Capture the cell that displays the provided text and extract its (x, y) central coordinate. 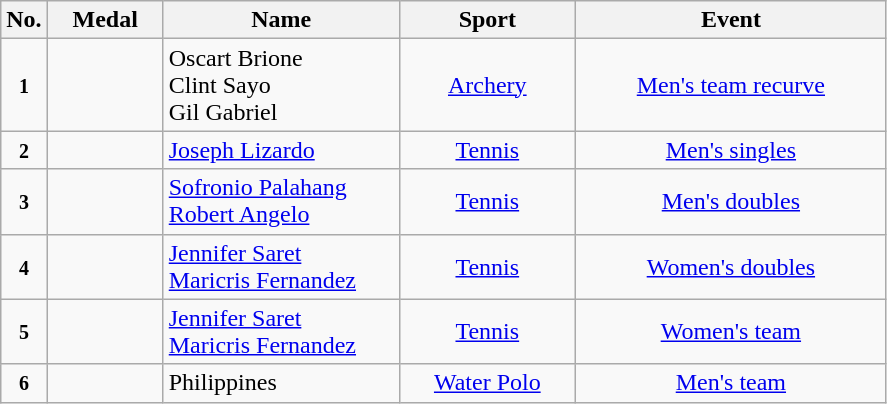
Medal (105, 20)
Men's team (730, 383)
Oscart BrioneClint SayoGil Gabriel (281, 85)
Men's singles (730, 150)
4 (24, 266)
Philippines (281, 383)
3 (24, 202)
Women's doubles (730, 266)
1 (24, 85)
Sport (487, 20)
2 (24, 150)
Name (281, 20)
Joseph Lizardo (281, 150)
6 (24, 383)
Event (730, 20)
Women's team (730, 332)
5 (24, 332)
Sofronio PalahangRobert Angelo (281, 202)
Archery (487, 85)
Men's doubles (730, 202)
Water Polo (487, 383)
No. (24, 20)
Men's team recurve (730, 85)
